Return the (x, y) coordinate for the center point of the cell that contains the specified text.  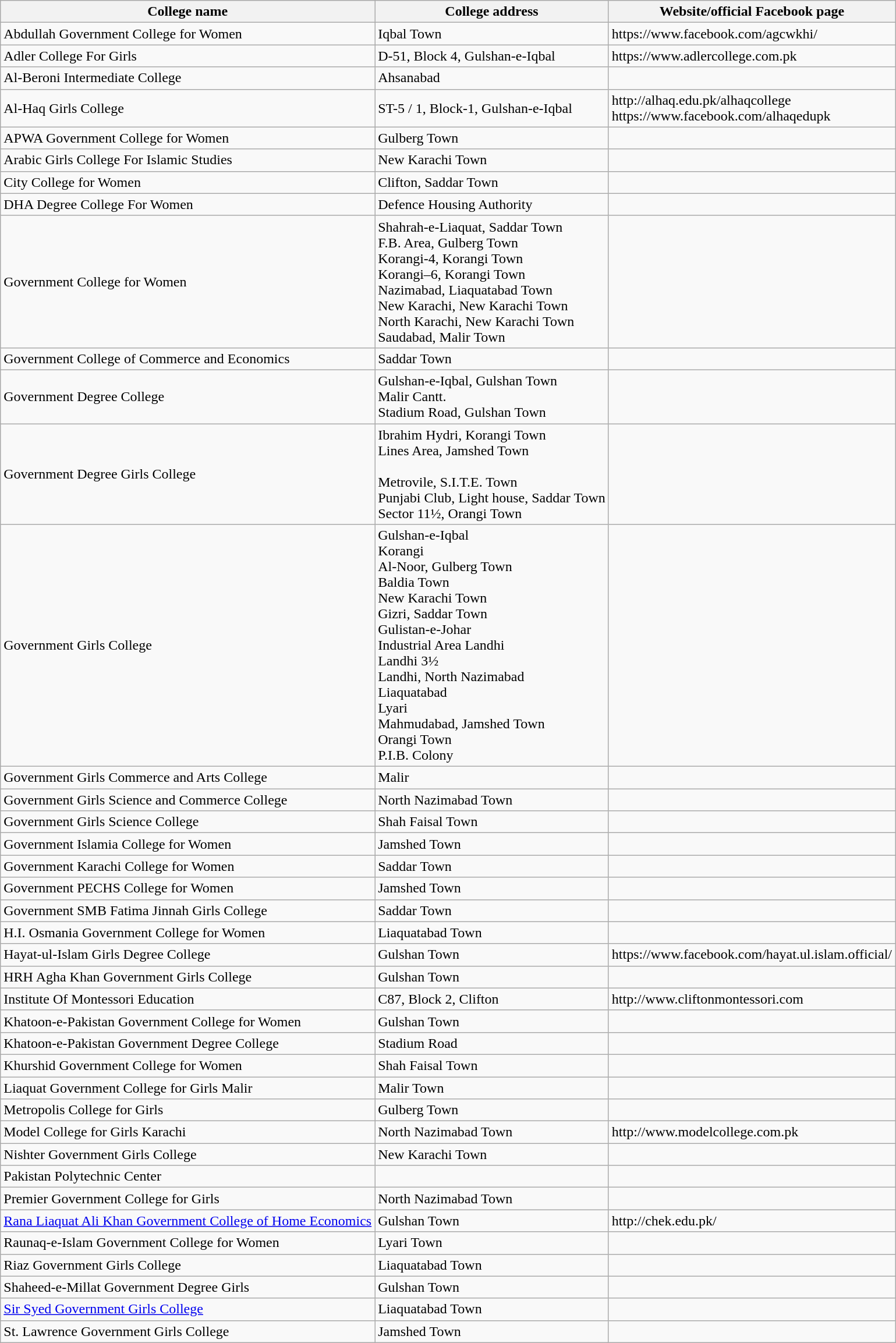
Stadium Road (492, 1043)
Government SMB Fatima Jinnah Girls College (187, 910)
Abdullah Government College for Women (187, 34)
Government Girls Commerce and Arts College (187, 778)
Metropolis College for Girls (187, 1110)
Website/official Facebook page (752, 12)
Ibrahim Hydri, Korangi TownLines Area, Jamshed TownMetrovile, S.I.T.E. TownPunjabi Club, Light house, Saddar TownSector 11½, Orangi Town (492, 474)
D-51, Block 4, Gulshan-e-Iqbal (492, 56)
Government Girls Science College (187, 822)
APWA Government College for Women (187, 138)
Premier Government College for Girls (187, 1199)
Hayat-ul-Islam Girls Degree College (187, 955)
Government Degree College (187, 396)
College address (492, 12)
Khurshid Government College for Women (187, 1065)
Government Girls College (187, 646)
https://www.facebook.com/agcwkhi/ (752, 34)
Government Islamia College for Women (187, 844)
Sir Syed Government Girls College (187, 1309)
Model College for Girls Karachi (187, 1132)
Government Girls Science and Commerce College (187, 800)
Khatoon-e-Pakistan Government Degree College (187, 1043)
https://www.facebook.com/hayat.ul.islam.official/ (752, 955)
https://www.adlercollege.com.pk (752, 56)
Malir (492, 778)
Iqbal Town (492, 34)
Khatoon-e-Pakistan Government College for Women (187, 1021)
http://chek.edu.pk/ (752, 1221)
Ahsanabad (492, 78)
Arabic Girls College For Islamic Studies (187, 160)
Liaquat Government College for Girls Malir (187, 1088)
Gulshan-e-Iqbal, Gulshan TownMalir Cantt.Stadium Road, Gulshan Town (492, 396)
Institute Of Montessori Education (187, 999)
Government PECHS College for Women (187, 888)
Government College of Commerce and Economics (187, 359)
Pakistan Polytechnic Center (187, 1177)
College name (187, 12)
C87, Block 2, Clifton (492, 999)
DHA Degree College For Women (187, 204)
http://www.cliftonmontessori.com (752, 999)
Defence Housing Authority (492, 204)
Rana Liaquat Ali Khan Government College of Home Economics (187, 1221)
Lyari Town (492, 1243)
Riaz Government Girls College (187, 1265)
Malir Town (492, 1088)
ST-5 / 1, Block-1, Gulshan-e-Iqbal (492, 108)
Raunaq-e-Islam Government College for Women (187, 1243)
City College for Women (187, 182)
Al-Haq Girls College (187, 108)
H.I. Osmania Government College for Women (187, 933)
Shaheed-e-Millat Government Degree Girls (187, 1287)
Government Degree Girls College (187, 474)
Clifton, Saddar Town (492, 182)
Government College for Women (187, 282)
Government Karachi College for Women (187, 866)
Adler College For Girls (187, 56)
Nishter Government Girls College (187, 1154)
http://www.modelcollege.com.pk (752, 1132)
St. Lawrence Government Girls College (187, 1331)
http://alhaq.edu.pk/alhaqcollegehttps://www.facebook.com/alhaqedupk (752, 108)
HRH Agha Khan Government Girls College (187, 977)
Al-Beroni Intermediate College (187, 78)
